Capture the cell that displays the provided text and extract its [x, y] central coordinate. 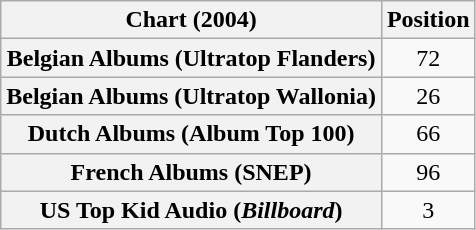
72 [428, 58]
Belgian Albums (Ultratop Wallonia) [192, 96]
96 [428, 172]
Dutch Albums (Album Top 100) [192, 134]
66 [428, 134]
French Albums (SNEP) [192, 172]
Chart (2004) [192, 20]
Belgian Albums (Ultratop Flanders) [192, 58]
US Top Kid Audio (Billboard) [192, 210]
Position [428, 20]
3 [428, 210]
26 [428, 96]
